Return the (x, y) coordinate for the center point of the cell that contains the specified text.  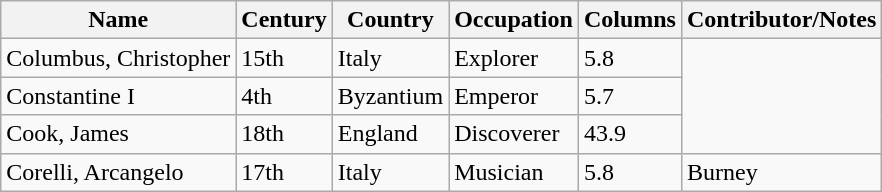
Discoverer (514, 134)
Explorer (514, 58)
Columns (630, 20)
Name (118, 20)
Byzantium (390, 96)
Burney (781, 172)
England (390, 134)
Country (390, 20)
43.9 (630, 134)
Contributor/Notes (781, 20)
Corelli, Arcangelo (118, 172)
Occupation (514, 20)
15th (284, 58)
Century (284, 20)
18th (284, 134)
Musician (514, 172)
Constantine I (118, 96)
4th (284, 96)
Emperor (514, 96)
Columbus, Christopher (118, 58)
Cook, James (118, 134)
5.7 (630, 96)
17th (284, 172)
